Provide the [x, y] coordinate of the cell's center where the given text is located.  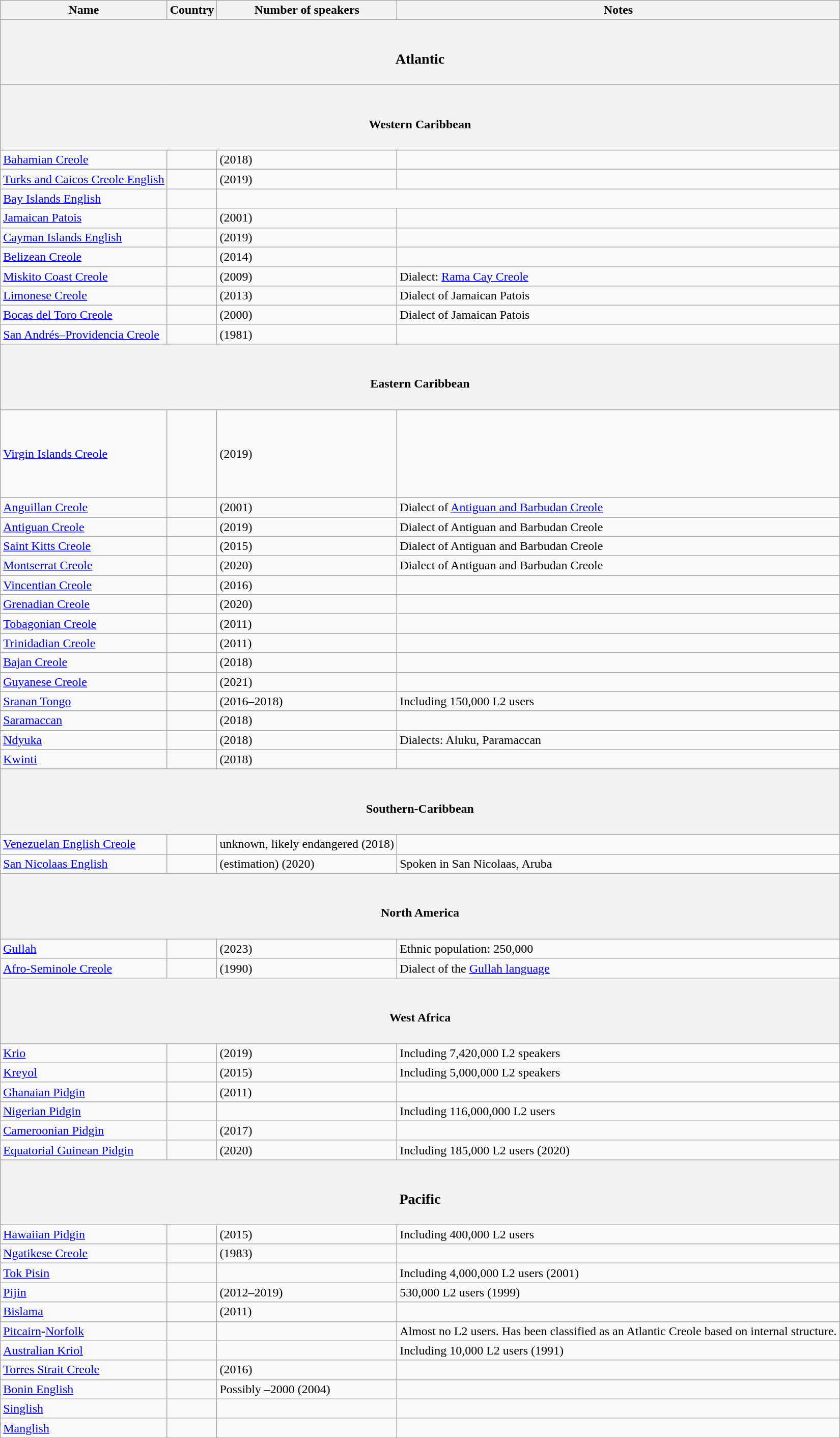
Bahamian Creole [83, 160]
Bislama [83, 1312]
Tobagonian Creole [83, 624]
West Africa [420, 1010]
Pijin [83, 1292]
(estimation) (2020) [307, 864]
Kreyol [83, 1072]
530,000 L2 users (1999) [619, 1292]
Dialect of the Gullah language [619, 968]
Possibly –2000 (2004) [307, 1389]
Bonin English [83, 1389]
(2014) [307, 257]
Almost no L2 users. Has been classified as an Atlantic Creole based on internal structure. [619, 1331]
Sranan Tongo [83, 701]
Afro-Seminole Creole [83, 968]
Including 5,000,000 L2 speakers [619, 1072]
Manglish [83, 1428]
Montserrat Creole [83, 566]
Pacific [420, 1193]
Pitcairn-Norfolk [83, 1331]
(2009) [307, 276]
Including 4,000,000 L2 users (2001) [619, 1273]
Equatorial Guinean Pidgin [83, 1150]
Dialects: Aluku, Paramaccan [619, 740]
Anguillan Creole [83, 507]
Krio [83, 1053]
Trinidadian Creole [83, 643]
Grenadian Creole [83, 604]
Name [83, 10]
Singlish [83, 1408]
Western Caribbean [420, 117]
Torres Strait Creole [83, 1370]
Ethnic population: 250,000 [619, 949]
Number of speakers [307, 10]
Nigerian Pidgin [83, 1111]
Jamaican Patois [83, 218]
Kwinti [83, 759]
Limonese Creole [83, 295]
(2000) [307, 315]
(1981) [307, 334]
San Andrés–Providencia Creole [83, 334]
Ghanaian Pidgin [83, 1092]
Saramaccan [83, 721]
(2017) [307, 1130]
Including 116,000,000 L2 users [619, 1111]
North America [420, 906]
(1990) [307, 968]
Hawaiian Pidgin [83, 1234]
San Nicolaas English [83, 864]
(1983) [307, 1254]
Belizean Creole [83, 257]
Including 10,000 L2 users (1991) [619, 1350]
(2021) [307, 682]
Atlantic [420, 52]
Bocas del Toro Creole [83, 315]
Turks and Caicos Creole English [83, 179]
Antiguan Creole [83, 527]
Virgin Islands Creole [83, 453]
Including 400,000 L2 users [619, 1234]
Country [192, 10]
Miskito Coast Creole [83, 276]
Saint Kitts Creole [83, 546]
Spoken in San Nicolaas, Aruba [619, 864]
Vincentian Creole [83, 585]
(2023) [307, 949]
Ndyuka [83, 740]
(2013) [307, 295]
Including 150,000 L2 users [619, 701]
Notes [619, 10]
(2012–2019) [307, 1292]
Cameroonian Pidgin [83, 1130]
Bay Islands English [83, 199]
Dialect: Rama Cay Creole [619, 276]
Including 7,420,000 L2 speakers [619, 1053]
Cayman Islands English [83, 237]
Including 185,000 L2 users (2020) [619, 1150]
Tok Pisin [83, 1273]
unknown, likely endangered (2018) [307, 844]
Guyanese Creole [83, 682]
Ngatikese Creole [83, 1254]
Venezuelan English Creole [83, 844]
Australian Kriol [83, 1350]
Eastern Caribbean [420, 377]
Bajan Creole [83, 662]
(2016–2018) [307, 701]
Southern-Caribbean [420, 801]
Gullah [83, 949]
